Identify which cell holds the provided text, then report its [x, y] central coordinate. 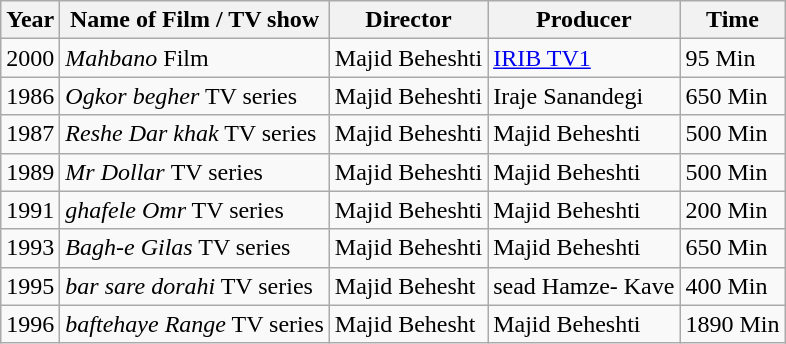
2000 [30, 58]
ghafele Omr TV series [194, 210]
400 Min [732, 286]
Time [732, 20]
Iraje Sanandegi [584, 96]
95 Min [732, 58]
1991 [30, 210]
Mahbano Film [194, 58]
Bagh-e Gilas TV series [194, 248]
bar sare dorahi TV series [194, 286]
1986 [30, 96]
Name of Film / TV show [194, 20]
baftehaye Range TV series [194, 324]
Mr Dollar TV series [194, 172]
sead Hamze- Kave [584, 286]
1987 [30, 134]
1993 [30, 248]
Ogkor begher TV series [194, 96]
Year [30, 20]
1989 [30, 172]
200 Min [732, 210]
1996 [30, 324]
Director [408, 20]
IRIB TV1 [584, 58]
Producer [584, 20]
1995 [30, 286]
Reshe Dar khak TV series [194, 134]
1890 Min [732, 324]
